Output the (X, Y) coordinate of the center of the cell containing the given text.  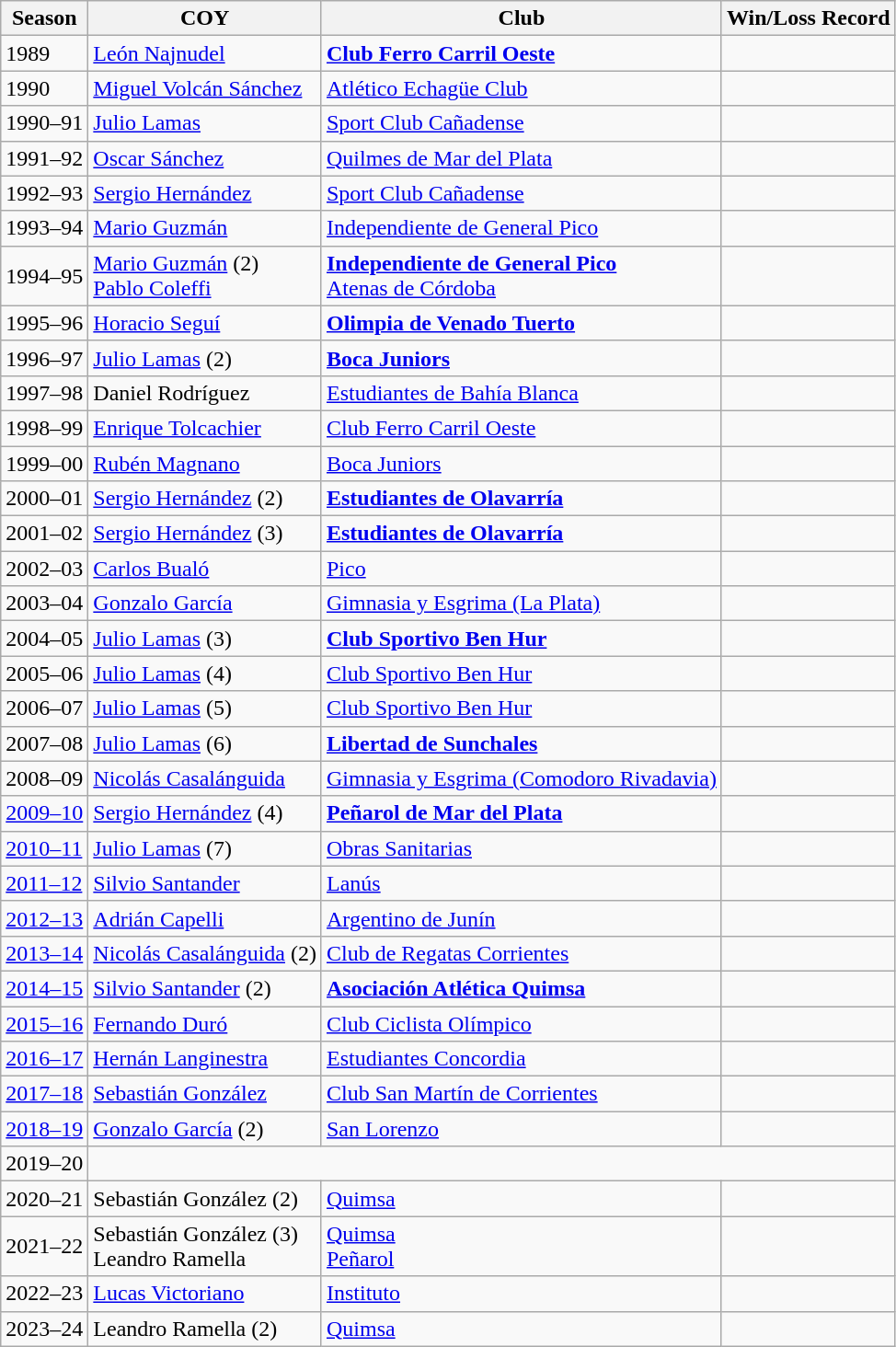
Adrián Capelli (205, 918)
2009–10 (44, 813)
1992–93 (44, 193)
Julio Lamas (2) (205, 358)
Gonzalo García (2) (205, 1129)
2003–04 (44, 604)
Nicolás Casalánguida (205, 778)
Peñarol de Mar del Plata (521, 813)
Julio Lamas (7) (205, 848)
2016–17 (44, 1059)
Instituto (521, 1294)
Sebastián González (2) (205, 1199)
Gonzalo García (205, 604)
Leandro Ramella (2) (205, 1329)
2021–22 (44, 1246)
Gimnasia y Esgrima (La Plata) (521, 604)
Julio Lamas (4) (205, 673)
Julio Lamas (5) (205, 708)
Daniel Rodríguez (205, 393)
Julio Lamas (205, 123)
Enrique Tolcachier (205, 428)
2013–14 (44, 953)
2004–05 (44, 639)
Club Ciclista Olímpico (521, 1024)
Obras Sanitarias (521, 848)
Sergio Hernández (2) (205, 499)
Pico (521, 569)
Sebastián González (205, 1094)
1989 (44, 53)
2000–01 (44, 499)
2020–21 (44, 1199)
Season (44, 18)
Estudiantes de Bahía Blanca (521, 393)
Oscar Sánchez (205, 158)
Miguel Volcán Sánchez (205, 88)
1993–94 (44, 228)
Horacio Seguí (205, 323)
1999–00 (44, 463)
1995–96 (44, 323)
Sebastián González (3) Leandro Ramella (205, 1246)
2005–06 (44, 673)
Mario Guzmán (2) Pablo Coleffi (205, 276)
2007–08 (44, 743)
1998–99 (44, 428)
Sergio Hernández (205, 193)
Nicolás Casalánguida (2) (205, 953)
Julio Lamas (6) (205, 743)
Asociación Atlética Quimsa (521, 988)
Club San Martín de Corrientes (521, 1094)
Atlético Echagüe Club (521, 88)
2008–09 (44, 778)
Sergio Hernández (3) (205, 534)
Independiente de General Pico (521, 228)
Club de Regatas Corrientes (521, 953)
Julio Lamas (3) (205, 639)
Argentino de Junín (521, 918)
Silvio Santander (2) (205, 988)
COY (205, 18)
Club (521, 18)
2022–23 (44, 1294)
Independiente de General PicoAtenas de Córdoba (521, 276)
2015–16 (44, 1024)
QuimsaPeñarol (521, 1246)
Rubén Magnano (205, 463)
Gimnasia y Esgrima (Comodoro Rivadavia) (521, 778)
2023–24 (44, 1329)
Estudiantes Concordia (521, 1059)
Quilmes de Mar del Plata (521, 158)
1994–95 (44, 276)
Mario Guzmán (205, 228)
1991–92 (44, 158)
1997–98 (44, 393)
Olimpia de Venado Tuerto (521, 323)
2017–18 (44, 1094)
2019–20 (44, 1164)
1990 (44, 88)
2010–11 (44, 848)
San Lorenzo (521, 1129)
1996–97 (44, 358)
2012–13 (44, 918)
2002–03 (44, 569)
Silvio Santander (205, 883)
2018–19 (44, 1129)
Hernán Langinestra (205, 1059)
2006–07 (44, 708)
2001–02 (44, 534)
Win/Loss Record (808, 18)
Lanús (521, 883)
2011–12 (44, 883)
Carlos Bualó (205, 569)
Lucas Victoriano (205, 1294)
Fernando Duró (205, 1024)
León Najnudel (205, 53)
2014–15 (44, 988)
Sergio Hernández (4) (205, 813)
1990–91 (44, 123)
Libertad de Sunchales (521, 743)
